Scan for the cell matching the given text and deliver its (X, Y) coordinate at center. 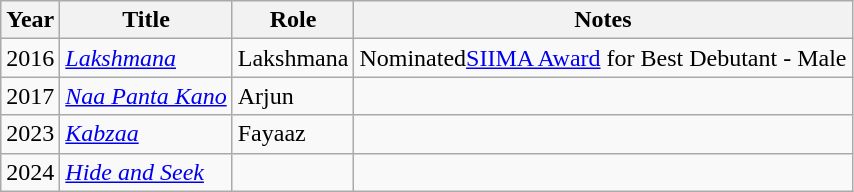
Fayaaz (293, 134)
Title (146, 20)
2023 (30, 134)
Role (293, 20)
NominatedSIIMA Award for Best Debutant - Male (603, 58)
2017 (30, 96)
Hide and Seek (146, 172)
Kabzaa (146, 134)
2016 (30, 58)
2024 (30, 172)
Naa Panta Kano (146, 96)
Notes (603, 20)
Arjun (293, 96)
Year (30, 20)
